Extract the [x, y] coordinate from the center of the cell holding the provided text.  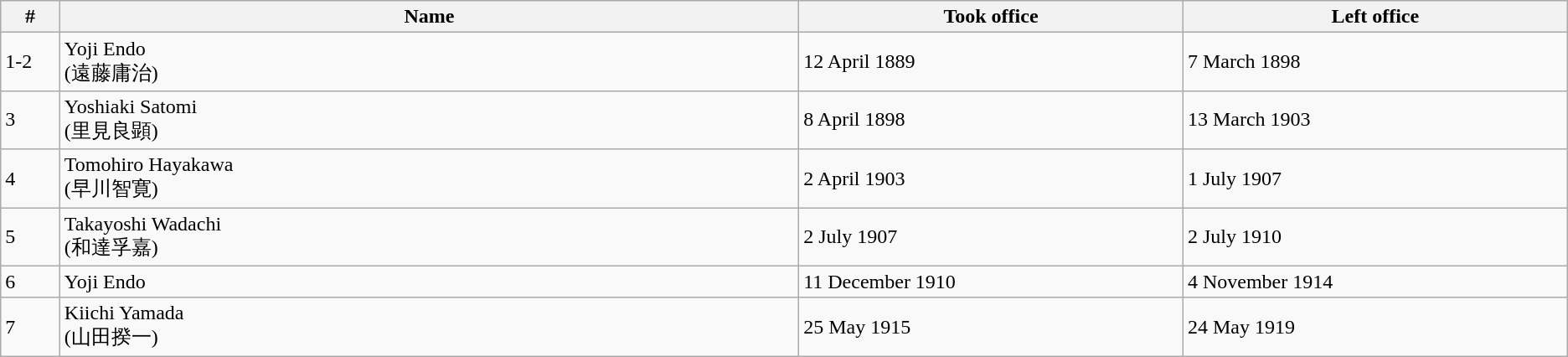
Yoji Endo [429, 282]
4 November 1914 [1375, 282]
7 March 1898 [1375, 62]
Name [429, 17]
Yoshiaki Satomi(里見良顕) [429, 120]
8 April 1898 [992, 120]
Yoji Endo(遠藤庸治) [429, 62]
12 April 1889 [992, 62]
Tomohiro Hayakawa(早川智寛) [429, 178]
2 July 1910 [1375, 237]
5 [30, 237]
25 May 1915 [992, 327]
1-2 [30, 62]
1 July 1907 [1375, 178]
Left office [1375, 17]
Takayoshi Wadachi(和達孚嘉) [429, 237]
13 March 1903 [1375, 120]
3 [30, 120]
2 April 1903 [992, 178]
2 July 1907 [992, 237]
11 December 1910 [992, 282]
# [30, 17]
Kiichi Yamada(山田揆一) [429, 327]
7 [30, 327]
6 [30, 282]
4 [30, 178]
Took office [992, 17]
24 May 1919 [1375, 327]
